Locate the cell with the specified text and output its (x, y) center coordinate. 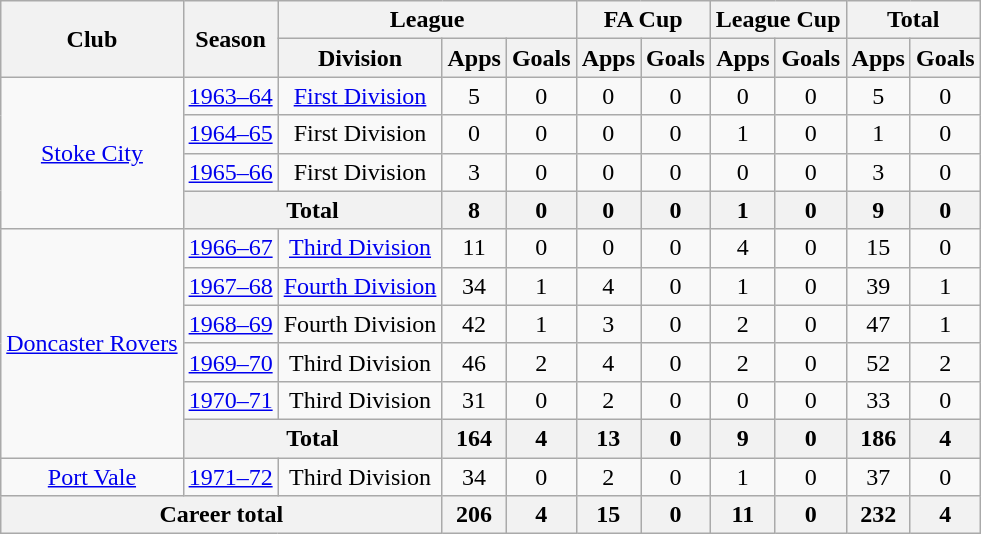
1964–65 (230, 134)
33 (878, 400)
Division (360, 58)
FA Cup (643, 20)
1969–70 (230, 362)
Season (230, 39)
League Cup (778, 20)
Career total (222, 515)
42 (474, 324)
Club (92, 39)
46 (474, 362)
1965–66 (230, 172)
1963–64 (230, 96)
Port Vale (92, 477)
206 (474, 515)
13 (608, 438)
1967–68 (230, 286)
39 (878, 286)
52 (878, 362)
232 (878, 515)
League (427, 20)
1970–71 (230, 400)
164 (474, 438)
8 (474, 210)
31 (474, 400)
47 (878, 324)
Doncaster Rovers (92, 343)
37 (878, 477)
1968–69 (230, 324)
Stoke City (92, 153)
186 (878, 438)
1966–67 (230, 248)
1971–72 (230, 477)
